From the cell containing the given text, extract its center point as [x, y] coordinate. 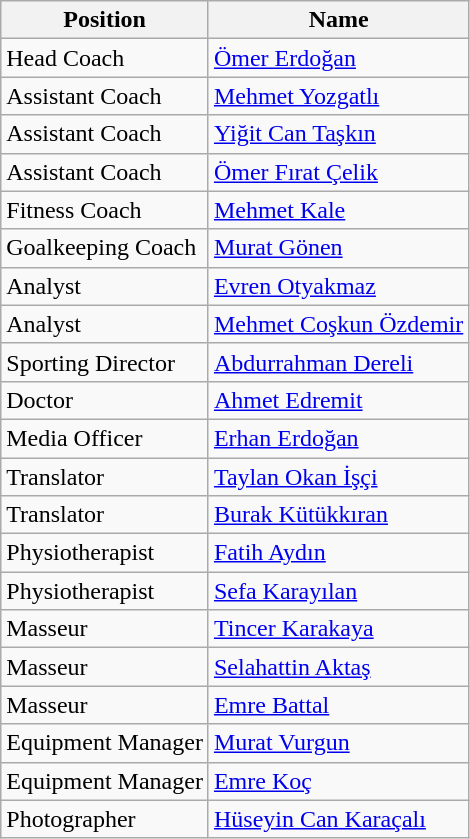
Murat Gönen [338, 248]
Erhan Erdoğan [338, 438]
Sporting Director [105, 362]
Burak Kütükkıran [338, 515]
Mehmet Coşkun Özdemir [338, 324]
Emre Koç [338, 781]
Name [338, 20]
Fatih Aydın [338, 553]
Photographer [105, 819]
Position [105, 20]
Hüseyin Can Karaçalı [338, 819]
Ömer Fırat Çelik [338, 172]
Fitness Coach [105, 210]
Taylan Okan İşçi [338, 477]
Head Coach [105, 58]
Doctor [105, 400]
Evren Otyakmaz [338, 286]
Goalkeeping Coach [105, 248]
Emre Battal [338, 705]
Ömer Erdoğan [338, 58]
Media Officer [105, 438]
Selahattin Aktaş [338, 667]
Mehmet Yozgatlı [338, 96]
Sefa Karayılan [338, 591]
Ahmet Edremit [338, 400]
Tincer Karakaya [338, 629]
Murat Vurgun [338, 743]
Yiğit Can Taşkın [338, 134]
Abdurrahman Dereli [338, 362]
Mehmet Kale [338, 210]
